Search for the cell housing the specified text and yield its [x, y] center coordinate. 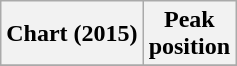
Peak position [189, 34]
Chart (2015) [72, 34]
